Extract the [x, y] coordinate from the center of the cell holding the provided text.  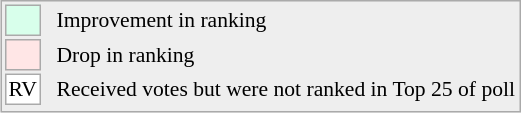
Received votes but were not ranked in Top 25 of poll [286, 90]
Drop in ranking [286, 55]
RV [23, 90]
Improvement in ranking [286, 20]
